Detect which cell encompasses the target text, then output its [x, y] center coordinate. 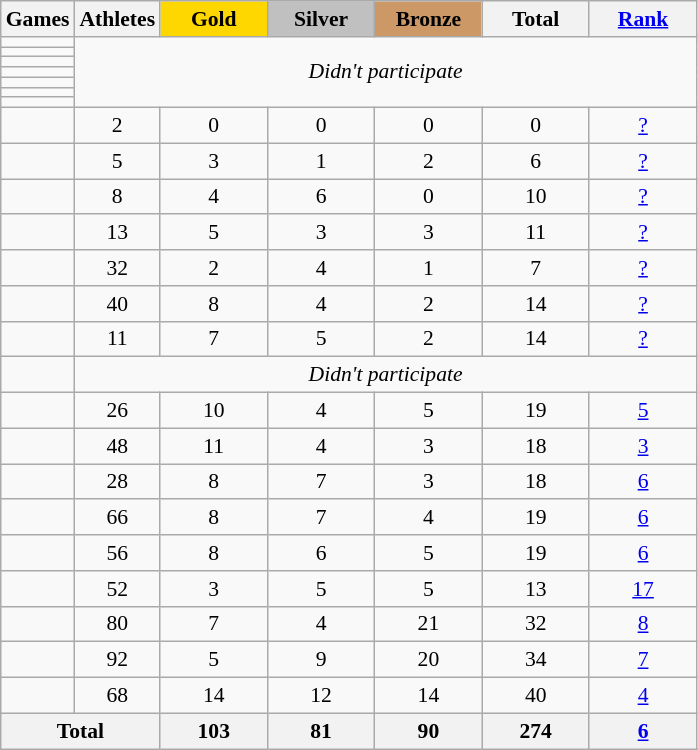
66 [117, 518]
Athletes [117, 19]
26 [117, 411]
28 [117, 482]
21 [428, 624]
90 [428, 731]
20 [428, 660]
48 [117, 446]
9 [320, 660]
Silver [320, 19]
34 [536, 660]
17 [642, 589]
Games [38, 19]
92 [117, 660]
52 [117, 589]
Gold [214, 19]
Bronze [428, 19]
56 [117, 553]
12 [320, 696]
Rank [642, 19]
274 [536, 731]
103 [214, 731]
68 [117, 696]
80 [117, 624]
81 [320, 731]
